Locate the cell with the specified text and output its [x, y] center coordinate. 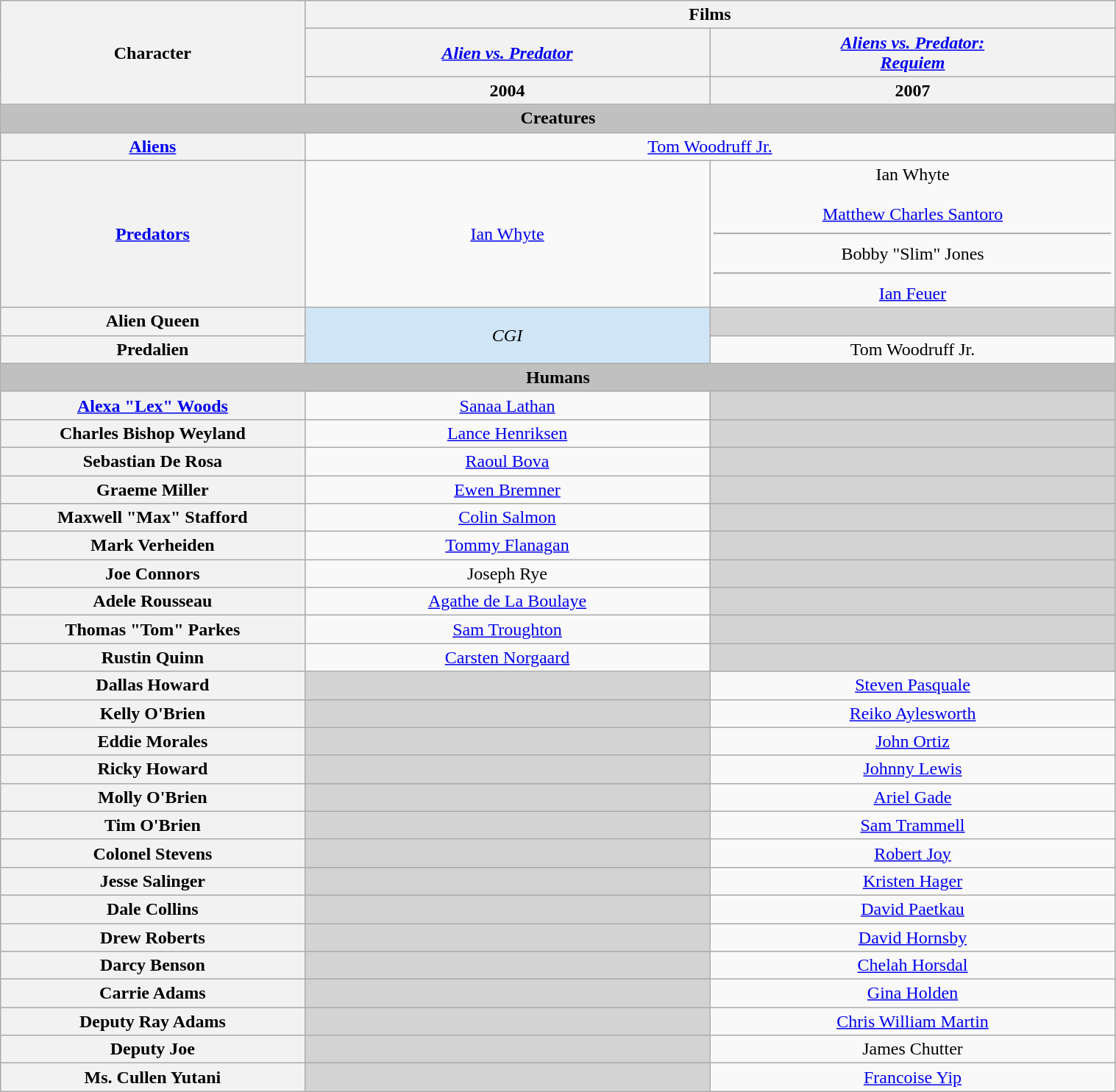
Francoise Yip [912, 1077]
Ewen Bremner [508, 489]
Ian Whyte [508, 234]
David Hornsby [912, 938]
Sam Troughton [508, 629]
Chris William Martin [912, 1021]
Ariel Gade [912, 797]
Charles Bishop Weyland [153, 433]
Jesse Salinger [153, 881]
Dale Collins [153, 909]
Drew Roberts [153, 938]
Joseph Rye [508, 574]
Creatures [558, 118]
Joe Connors [153, 574]
Molly O'Brien [153, 797]
Carsten Norgaard [508, 657]
2004 [508, 90]
Predators [153, 234]
Deputy Joe [153, 1049]
Lance Henriksen [508, 433]
Eddie Morales [153, 741]
Ricky Howard [153, 769]
CGI [508, 335]
Ms. Cullen Yutani [153, 1077]
Sebastian De Rosa [153, 461]
Graeme Miller [153, 489]
Predalien [153, 349]
Aliens [153, 146]
Kristen Hager [912, 881]
Robert Joy [912, 853]
Ian WhyteMatthew Charles SantoroBobby "Slim" JonesIan Feuer [912, 234]
Colin Salmon [508, 518]
Gina Holden [912, 993]
Kelly O'Brien [153, 713]
Johnny Lewis [912, 769]
Films [710, 15]
Tim O'Brien [153, 825]
Character [153, 53]
Humans [558, 377]
2007 [912, 90]
David Paetkau [912, 909]
Dallas Howard [153, 685]
James Chutter [912, 1049]
Chelah Horsdal [912, 966]
Alexa "Lex" Woods [153, 405]
Maxwell "Max" Stafford [153, 518]
Sam Trammell [912, 825]
Alien vs. Predator [508, 53]
Aliens vs. Predator:Requiem [912, 53]
Agathe de La Boulaye [508, 602]
Carrie Adams [153, 993]
Sanaa Lathan [508, 405]
Mark Verheiden [153, 546]
Darcy Benson [153, 966]
Raoul Bova [508, 461]
John Ortiz [912, 741]
Rustin Quinn [153, 657]
Tommy Flanagan [508, 546]
Reiko Aylesworth [912, 713]
Colonel Stevens [153, 853]
Alien Queen [153, 321]
Steven Pasquale [912, 685]
Adele Rousseau [153, 602]
Thomas "Tom" Parkes [153, 629]
Deputy Ray Adams [153, 1021]
